Capture the cell that displays the provided text and extract its [x, y] central coordinate. 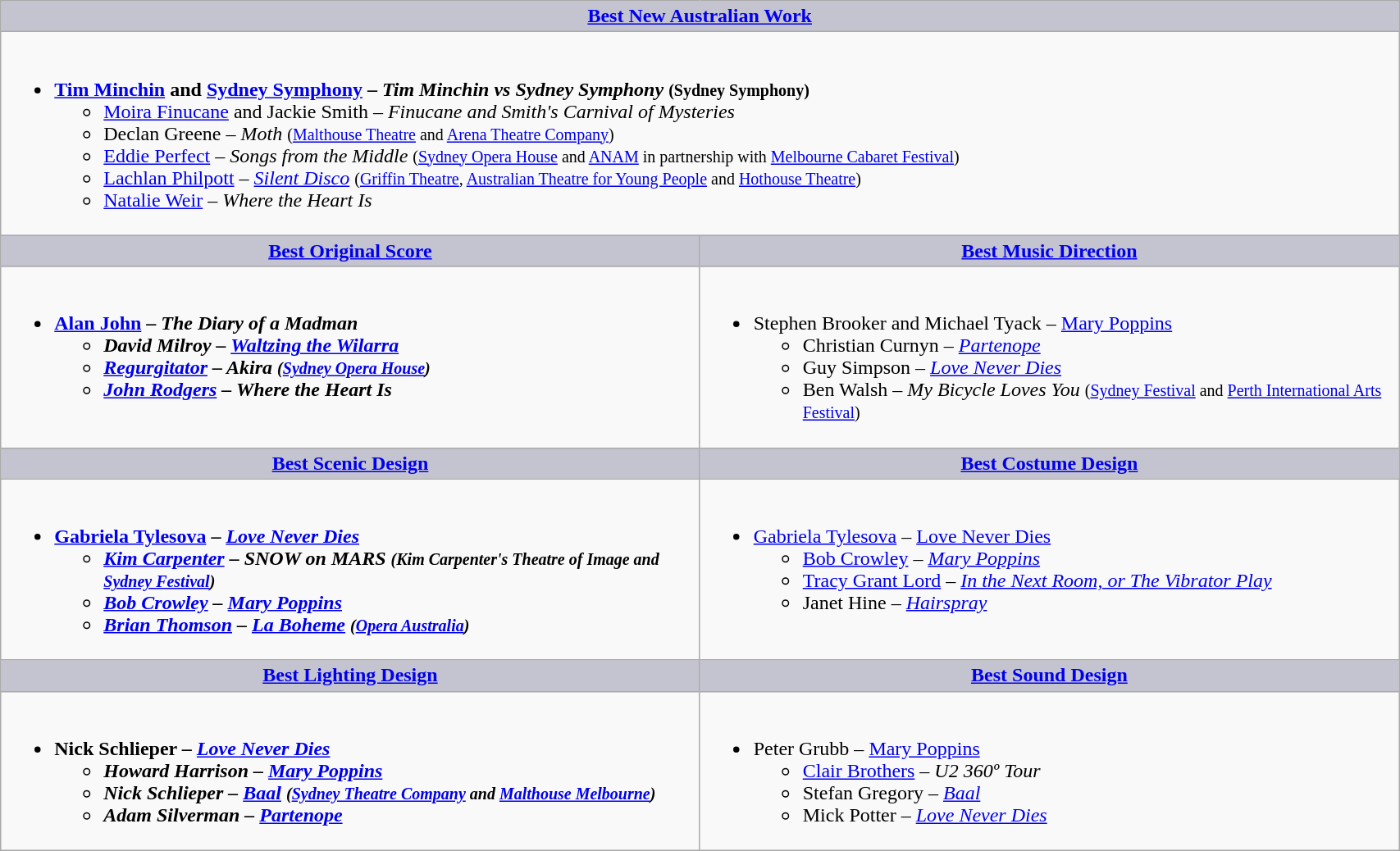
Best Costume Design [1049, 463]
Best New Australian Work [700, 16]
Best Scenic Design [350, 463]
Best Lighting Design [350, 676]
Best Original Score [350, 251]
Best Sound Design [1049, 676]
Best Music Direction [1049, 251]
Gabriela Tylesova – Love Never DiesBob Crowley – Mary PoppinsTracy Grant Lord – In the Next Room, or The Vibrator PlayJanet Hine – Hairspray [1049, 569]
Peter Grubb – Mary PoppinsClair Brothers – U2 360º TourStefan Gregory – BaalMick Potter – Love Never Dies [1049, 771]
Alan John – The Diary of a MadmanDavid Milroy – Waltzing the WilarraRegurgitator – Akira (Sydney Opera House)John Rodgers – Where the Heart Is [350, 357]
